Extract the (X, Y) coordinate from the center of the cell holding the provided text.  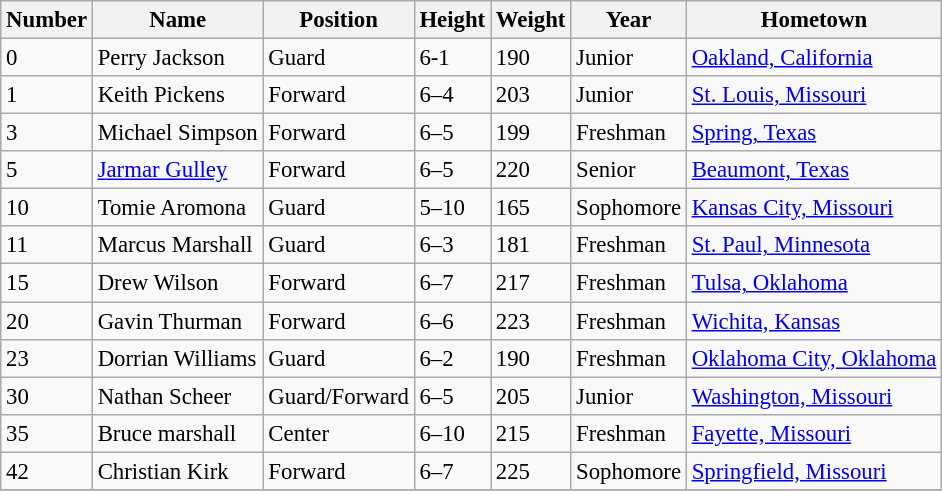
6–10 (452, 433)
Guard/Forward (338, 396)
5–10 (452, 208)
Kansas City, Missouri (814, 208)
225 (530, 471)
Hometown (814, 20)
35 (47, 433)
0 (47, 58)
Oklahoma City, Oklahoma (814, 358)
215 (530, 433)
Keith Pickens (178, 95)
Number (47, 20)
15 (47, 283)
St. Paul, Minnesota (814, 245)
181 (530, 245)
5 (47, 170)
10 (47, 208)
Marcus Marshall (178, 245)
Year (629, 20)
205 (530, 396)
Name (178, 20)
Springfield, Missouri (814, 471)
220 (530, 170)
Jarmar Gulley (178, 170)
3 (47, 133)
Oakland, California (814, 58)
Height (452, 20)
Christian Kirk (178, 471)
6-1 (452, 58)
St. Louis, Missouri (814, 95)
Drew Wilson (178, 283)
Perry Jackson (178, 58)
Senior (629, 170)
6–3 (452, 245)
165 (530, 208)
223 (530, 321)
Fayette, Missouri (814, 433)
6–6 (452, 321)
23 (47, 358)
Nathan Scheer (178, 396)
199 (530, 133)
Michael Simpson (178, 133)
203 (530, 95)
Spring, Texas (814, 133)
Tulsa, Oklahoma (814, 283)
Weight (530, 20)
Tomie Aromona (178, 208)
Dorrian Williams (178, 358)
11 (47, 245)
6–2 (452, 358)
Bruce marshall (178, 433)
1 (47, 95)
20 (47, 321)
30 (47, 396)
6–4 (452, 95)
Washington, Missouri (814, 396)
Wichita, Kansas (814, 321)
217 (530, 283)
Beaumont, Texas (814, 170)
Center (338, 433)
Position (338, 20)
Gavin Thurman (178, 321)
42 (47, 471)
